Detect which cell encompasses the target text, then output its (X, Y) center coordinate. 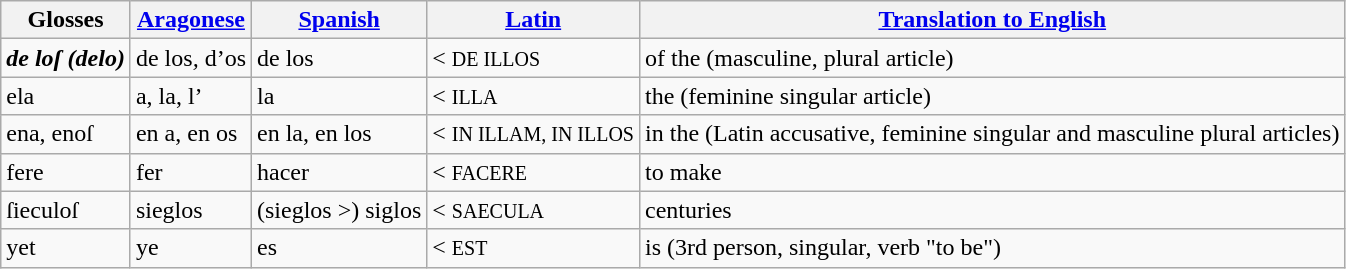
< ILLA (534, 96)
< SAECULA (534, 210)
Latin (534, 20)
ſieculoſ (66, 210)
Glosses (66, 20)
fere (66, 172)
the (feminine singular article) (992, 96)
sieglos (190, 210)
to make (992, 172)
ye (190, 248)
< FACERE (534, 172)
de los, d’os (190, 58)
is (3rd person, singular, verb "to be") (992, 248)
< IN ILLAM, IN ILLOS (534, 134)
hacer (340, 172)
la (340, 96)
en la, en los (340, 134)
yet (66, 248)
centuries (992, 210)
of the (masculine, plural article) (992, 58)
in the (Latin accusative, feminine singular and masculine plural articles) (992, 134)
a, la, l’ (190, 96)
Aragonese (190, 20)
(sieglos >) siglos (340, 210)
Translation to English (992, 20)
fer (190, 172)
es (340, 248)
en a, en os (190, 134)
de los (340, 58)
de loſ (delo) (66, 58)
ena, enoſ (66, 134)
< EST (534, 248)
Spanish (340, 20)
< DE ILLOS (534, 58)
ela (66, 96)
